Determine the [X, Y] coordinate at the center of the cell enclosing the given text.  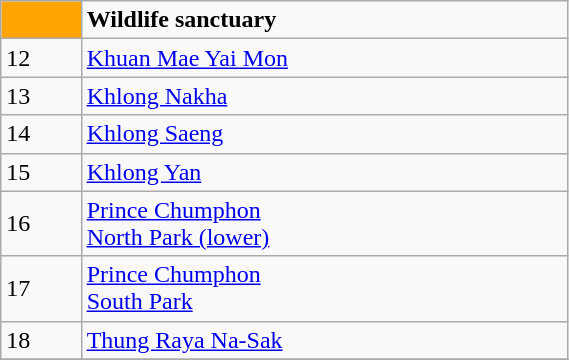
14 [41, 134]
Khlong Yan [324, 172]
12 [41, 58]
Khuan Mae Yai Mon [324, 58]
15 [41, 172]
17 [41, 288]
Khlong Nakha [324, 96]
Prince ChumphonSouth Park [324, 288]
Thung Raya Na-Sak [324, 340]
Khlong Saeng [324, 134]
18 [41, 340]
16 [41, 224]
Wildlife sanctuary [324, 20]
Prince ChumphonNorth Park (lower) [324, 224]
13 [41, 96]
